For the text-containing cell, return its midpoint in (x, y) coordinate format. 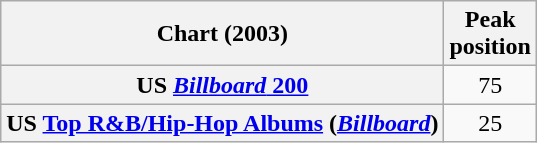
75 (490, 85)
Chart (2003) (222, 34)
Peak position (490, 34)
US Top R&B/Hip-Hop Albums (Billboard) (222, 123)
US Billboard 200 (222, 85)
25 (490, 123)
